Capture the cell that displays the provided text and extract its [x, y] central coordinate. 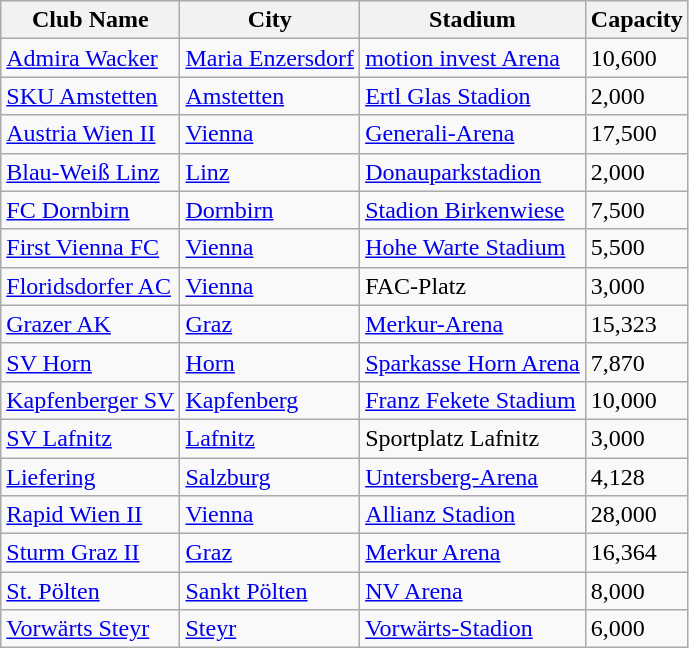
Dornbirn [270, 210]
Admira Wacker [90, 58]
Salzburg [270, 477]
16,364 [636, 553]
Capacity [636, 20]
Linz [270, 172]
Sturm Graz II [90, 553]
Sportplatz Lafnitz [473, 438]
Liefering [90, 477]
SV Horn [90, 362]
Generali-Arena [473, 134]
Sparkasse Horn Arena [473, 362]
Maria Enzersdorf [270, 58]
7,870 [636, 362]
Donauparkstadion [473, 172]
Horn [270, 362]
FAC-Platz [473, 286]
Kapfenberg [270, 400]
Vorwärts-Stadion [473, 629]
Floridsdorfer AC [90, 286]
FC Dornbirn [90, 210]
NV Arena [473, 591]
Grazer AK [90, 324]
motion invest Arena [473, 58]
28,000 [636, 515]
6,000 [636, 629]
Club Name [90, 20]
Untersberg-Arena [473, 477]
Stadium [473, 20]
Blau-Weiß Linz [90, 172]
Stadion Birkenwiese [473, 210]
Sankt Pölten [270, 591]
4,128 [636, 477]
10,000 [636, 400]
Vorwärts Steyr [90, 629]
Rapid Wien II [90, 515]
Austria Wien II [90, 134]
First Vienna FC [90, 248]
Kapfenberger SV [90, 400]
8,000 [636, 591]
Amstetten [270, 96]
St. Pölten [90, 591]
Franz Fekete Stadium [473, 400]
Steyr [270, 629]
10,600 [636, 58]
SV Lafnitz [90, 438]
Hohe Warte Stadium [473, 248]
SKU Amstetten [90, 96]
15,323 [636, 324]
Allianz Stadion [473, 515]
7,500 [636, 210]
City [270, 20]
17,500 [636, 134]
Ertl Glas Stadion [473, 96]
Merkur Arena [473, 553]
Lafnitz [270, 438]
5,500 [636, 248]
Merkur-Arena [473, 324]
